Determine the [X, Y] coordinate at the center of the cell enclosing the given text.  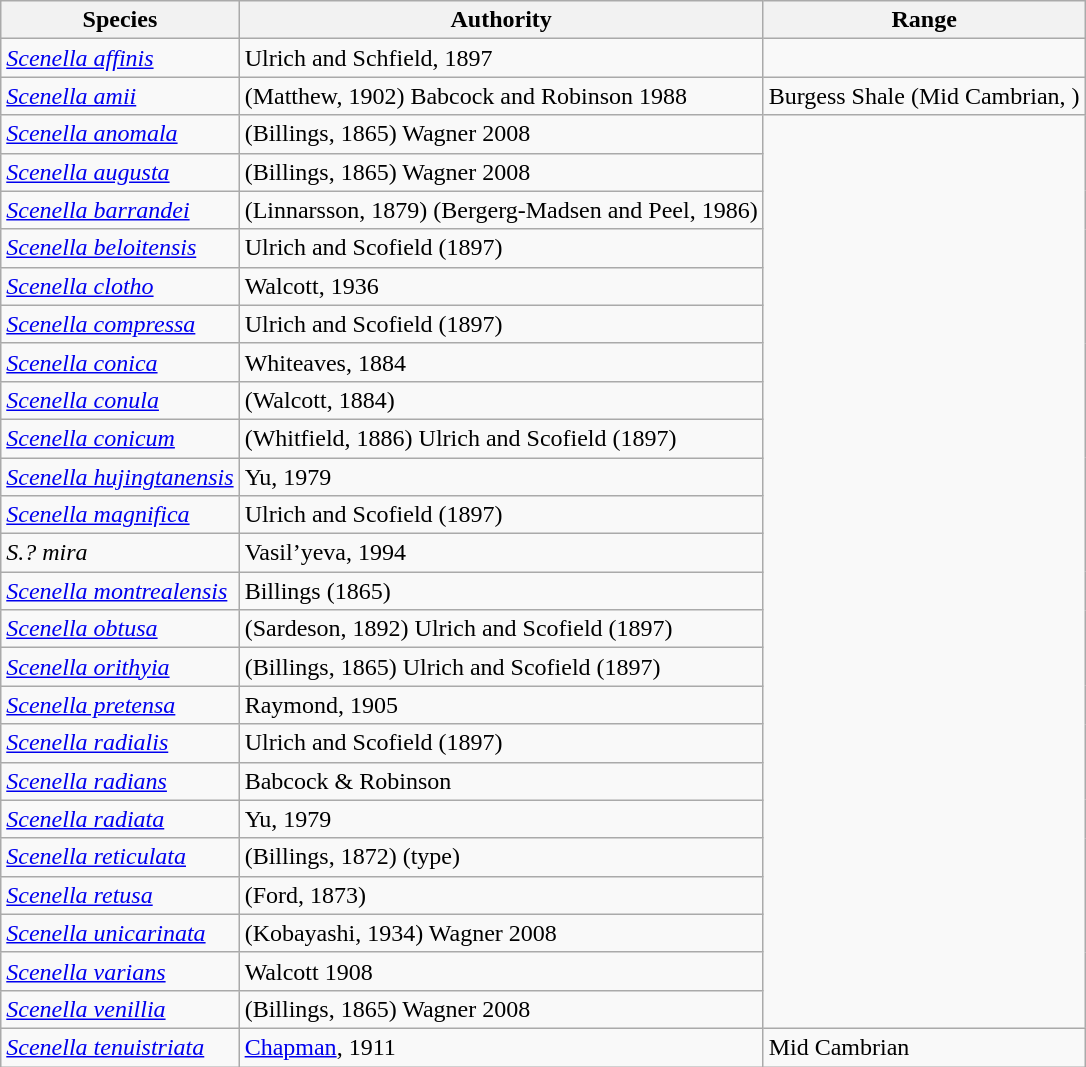
(Linnarsson, 1879) (Bergerg-Madsen and Peel, 1986) [501, 210]
Scenella radians [120, 781]
Scenella affinis [120, 58]
Walcott 1908 [501, 971]
(Billings, 1872) (type) [501, 857]
Scenella clotho [120, 286]
Range [924, 20]
Mid Cambrian [924, 1047]
(Ford, 1873) [501, 895]
Scenella augusta [120, 172]
Walcott, 1936 [501, 286]
Scenella hujingtanensis [120, 477]
(Billings, 1865) Ulrich and Scofield (1897) [501, 667]
Scenella retusa [120, 895]
Scenella orithyia [120, 667]
Burgess Shale (Mid Cambrian, ) [924, 96]
Scenella venillia [120, 1009]
(Matthew, 1902) Babcock and Robinson 1988 [501, 96]
Scenella unicarinata [120, 933]
Scenella radiata [120, 819]
S.? mira [120, 553]
Scenella reticulata [120, 857]
Billings (1865) [501, 591]
Authority [501, 20]
Scenella obtusa [120, 629]
Ulrich and Schfield, 1897 [501, 58]
Vasil’yeva, 1994 [501, 553]
Scenella conula [120, 400]
Scenella pretensa [120, 705]
Whiteaves, 1884 [501, 362]
Raymond, 1905 [501, 705]
Scenella tenuistriata [120, 1047]
Scenella anomala [120, 134]
Chapman, 1911 [501, 1047]
Species [120, 20]
(Sardeson, 1892) Ulrich and Scofield (1897) [501, 629]
Scenella magnifica [120, 515]
Scenella radialis [120, 743]
(Kobayashi, 1934) Wagner 2008 [501, 933]
(Walcott, 1884) [501, 400]
Scenella compressa [120, 324]
(Whitfield, 1886) Ulrich and Scofield (1897) [501, 438]
Scenella beloitensis [120, 248]
Scenella varians [120, 971]
Scenella barrandei [120, 210]
Scenella amii [120, 96]
Babcock & Robinson [501, 781]
Scenella conica [120, 362]
Scenella montrealensis [120, 591]
Scenella conicum [120, 438]
